Output the [x, y] coordinate of the center of the cell containing the given text.  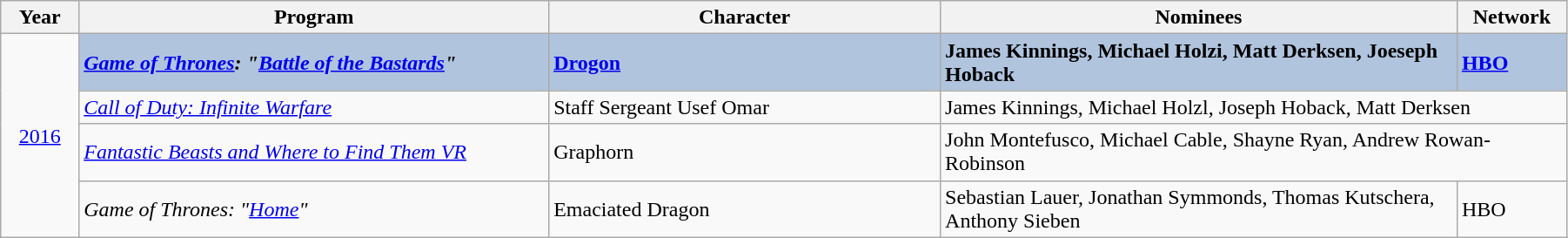
Sebastian Lauer, Jonathan Symmonds, Thomas Kutschera, Anthony Sieben [1199, 209]
Program [314, 17]
Call of Duty: Infinite Warfare [314, 107]
James Kinnings, Michael Holzl, Joseph Hoback, Matt Derksen [1254, 107]
Year [40, 17]
John Montefusco, Michael Cable, Shayne Ryan, Andrew Rowan-Robinson [1254, 152]
Emaciated Dragon [745, 209]
2016 [40, 136]
Fantastic Beasts and Where to Find Them VR [314, 152]
Character [745, 17]
James Kinnings, Michael Holzi, Matt Derksen, Joeseph Hoback [1199, 63]
Network [1511, 17]
Nominees [1199, 17]
Game of Thrones: "Home" [314, 209]
Graphorn [745, 152]
Game of Thrones: "Battle of the Bastards" [314, 63]
Staff Sergeant Usef Omar [745, 107]
Drogon [745, 63]
